Identify which cell holds the provided text, then report its [x, y] central coordinate. 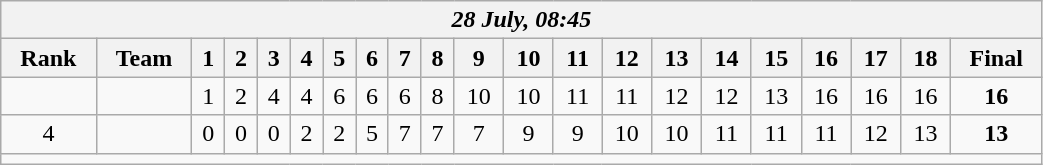
28 July, 08:45 [522, 20]
3 [274, 58]
Final [996, 58]
17 [876, 58]
15 [776, 58]
18 [926, 58]
Team [144, 58]
14 [726, 58]
Rank [48, 58]
